Output the (x, y) coordinate of the center of the cell containing the given text.  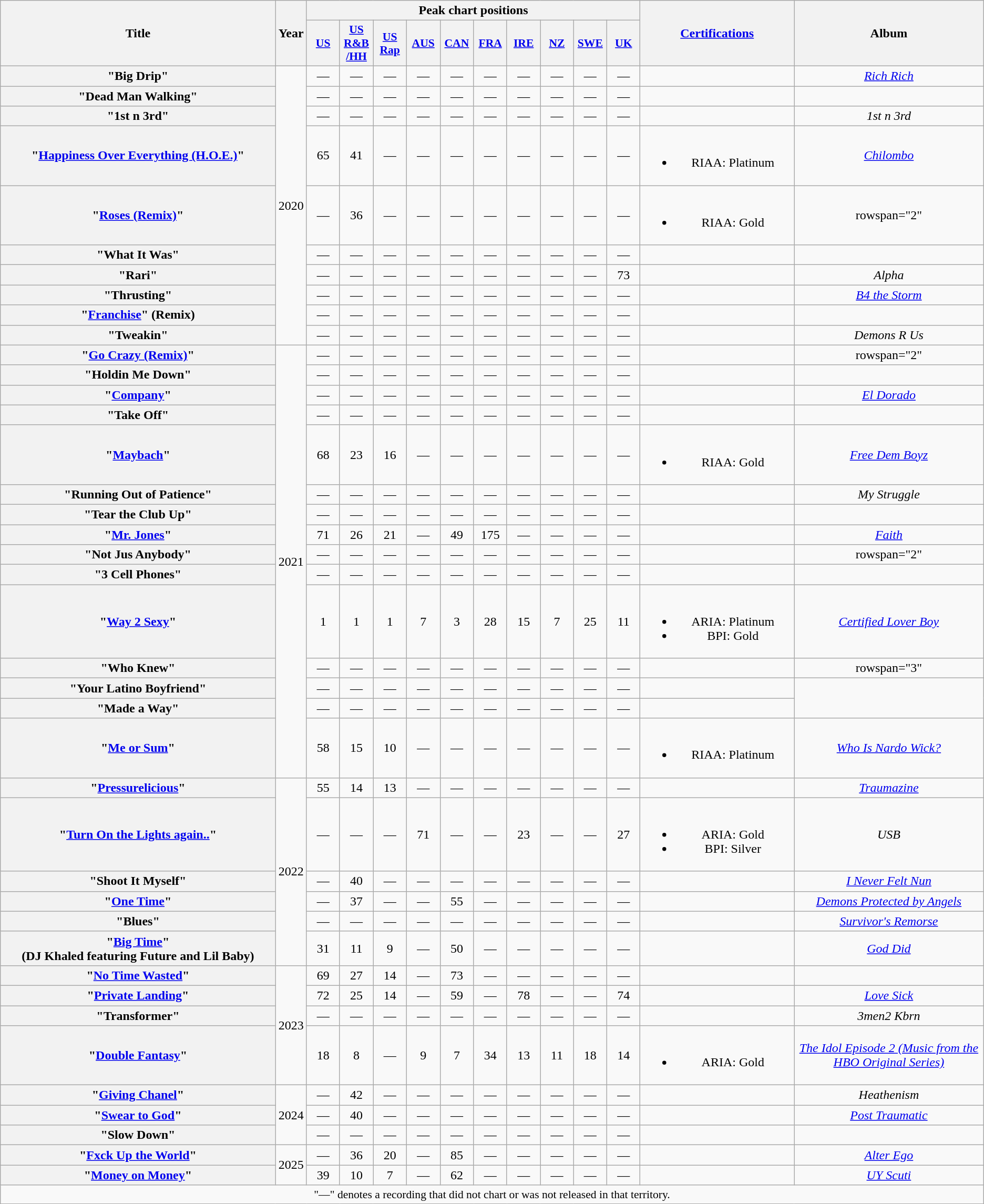
"Take Off" (138, 415)
Demons Protected by Angels (889, 901)
"Happiness Over Everything (H.O.E.)" (138, 156)
The Idol Episode 2 (Music from the HBO Original Series) (889, 1056)
FRA (490, 43)
Certifications (717, 34)
"1st n 3rd" (138, 116)
I Never Felt Nun (889, 881)
Year (291, 34)
ARIA: PlatinumBPI: Gold (717, 621)
"No Time Wasted" (138, 975)
Faith (889, 535)
"Shoot It Myself" (138, 881)
74 (623, 995)
"Private Landing" (138, 995)
Certified Lover Boy (889, 621)
ARIA: GoldBPI: Silver (717, 834)
"Money on Money" (138, 1175)
1st n 3rd (889, 116)
50 (457, 948)
2025 (291, 1165)
"Transformer" (138, 1015)
"Tear the Club Up" (138, 514)
"Running Out of Patience" (138, 494)
"Way 2 Sexy" (138, 621)
USRap (390, 43)
37 (356, 901)
85 (457, 1155)
"Go Crazy (Remix)" (138, 355)
USB (889, 834)
72 (323, 995)
"Maybach" (138, 454)
"Not Jus Anybody" (138, 555)
"Dead Man Walking" (138, 96)
"—" denotes a recording that did not chart or was not released in that territory. (492, 1195)
2023 (291, 1025)
39 (323, 1175)
"Rari" (138, 275)
B4 the Storm (889, 295)
31 (323, 948)
Post Traumatic (889, 1115)
Survivor's Remorse (889, 921)
UY Scuti (889, 1175)
"Made a Way" (138, 708)
Love Sick (889, 995)
Demons R Us (889, 335)
"Double Fantasy" (138, 1056)
"Slow Down" (138, 1135)
69 (323, 975)
21 (390, 535)
2024 (291, 1115)
Traumazine (889, 788)
Who Is Nardo Wick? (889, 748)
3 (457, 621)
16 (390, 454)
49 (457, 535)
God Did (889, 948)
"3 Cell Phones" (138, 575)
"Thrusting" (138, 295)
3men2 Kbrn (889, 1015)
CAN (457, 43)
"Company" (138, 395)
IRE (524, 43)
AUS (423, 43)
20 (390, 1155)
US (323, 43)
UK (623, 43)
SWE (590, 43)
"Big Time"(DJ Khaled featuring Future and Lil Baby) (138, 948)
Chilombo (889, 156)
"Big Drip" (138, 76)
58 (323, 748)
"What It Was" (138, 255)
"Tweakin" (138, 335)
El Dorado (889, 395)
Alpha (889, 275)
"One Time" (138, 901)
65 (323, 156)
Free Dem Boyz (889, 454)
34 (490, 1056)
NZ (557, 43)
"Swear to God" (138, 1115)
28 (490, 621)
2022 (291, 872)
rowspan="3" (889, 668)
"Holdin Me Down" (138, 375)
"Blues" (138, 921)
42 (356, 1095)
26 (356, 535)
2021 (291, 562)
"Fxck Up the World" (138, 1155)
"Mr. Jones" (138, 535)
78 (524, 995)
"Who Knew" (138, 668)
"Franchise" (Remix) (138, 315)
Peak chart positions (473, 11)
"Giving Chanel" (138, 1095)
My Struggle (889, 494)
Rich Rich (889, 76)
2020 (291, 205)
"Turn On the Lights again.." (138, 834)
"Me or Sum" (138, 748)
"Your Latino Boyfriend" (138, 688)
ARIA: Gold (717, 1056)
USR&B/HH (356, 43)
Heathenism (889, 1095)
68 (323, 454)
175 (490, 535)
8 (356, 1056)
Album (889, 34)
"Pressurelicious" (138, 788)
62 (457, 1175)
41 (356, 156)
Title (138, 34)
59 (457, 995)
Alter Ego (889, 1155)
"Roses (Remix)" (138, 216)
